Find where the given text appears and provide that cell's center as [x, y] coordinate. 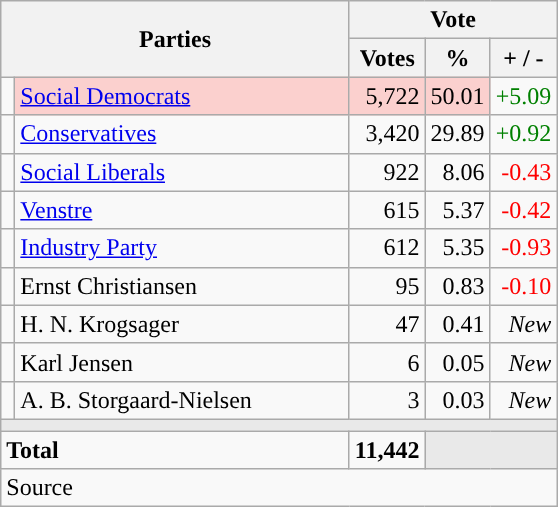
A. B. Storgaard-Nielsen [182, 400]
+0.92 [524, 134]
5.35 [458, 248]
Social Democrats [182, 96]
% [458, 58]
Parties [176, 39]
Ernst Christiansen [182, 286]
47 [387, 324]
Votes [387, 58]
6 [387, 362]
-0.43 [524, 172]
3 [387, 400]
0.41 [458, 324]
Industry Party [182, 248]
29.89 [458, 134]
50.01 [458, 96]
Karl Jensen [182, 362]
0.03 [458, 400]
95 [387, 286]
-0.42 [524, 210]
+5.09 [524, 96]
Vote [452, 20]
Total [176, 449]
Social Liberals [182, 172]
-0.93 [524, 248]
11,442 [387, 449]
612 [387, 248]
0.83 [458, 286]
5.37 [458, 210]
Conservatives [182, 134]
Source [279, 488]
Venstre [182, 210]
+ / - [524, 58]
3,420 [387, 134]
0.05 [458, 362]
H. N. Krogsager [182, 324]
5,722 [387, 96]
615 [387, 210]
922 [387, 172]
-0.10 [524, 286]
8.06 [458, 172]
